For the text-containing cell, return its midpoint in (x, y) coordinate format. 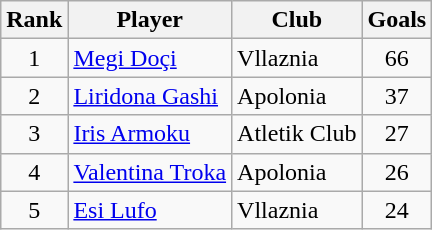
Rank (34, 20)
Goals (397, 20)
Esi Lufo (150, 210)
1 (34, 58)
66 (397, 58)
Club (297, 20)
26 (397, 172)
Player (150, 20)
Valentina Troka (150, 172)
Liridona Gashi (150, 96)
Iris Armoku (150, 134)
Megi Doçi (150, 58)
Atletik Club (297, 134)
27 (397, 134)
2 (34, 96)
24 (397, 210)
4 (34, 172)
3 (34, 134)
5 (34, 210)
37 (397, 96)
